Identify which cell holds the provided text, then report its [X, Y] central coordinate. 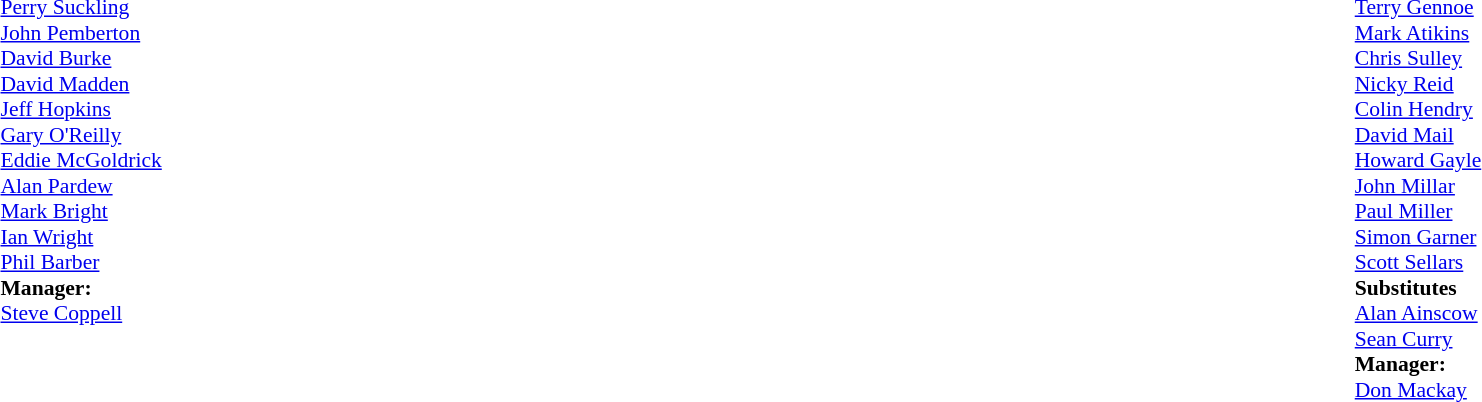
John Pemberton [80, 33]
Paul Miller [1418, 211]
David Madden [80, 84]
Steve Coppell [80, 313]
Howard Gayle [1418, 161]
Simon Garner [1418, 237]
John Millar [1418, 186]
David Mail [1418, 135]
Phil Barber [80, 263]
Jeff Hopkins [80, 109]
Alan Pardew [80, 186]
Ian Wright [80, 237]
Scott Sellars [1418, 263]
Sean Curry [1418, 339]
Substitutes [1418, 288]
Mark Bright [80, 211]
Colin Hendry [1418, 109]
Alan Ainscow [1418, 313]
Gary O'Reilly [80, 135]
David Burke [80, 59]
Mark Atikins [1418, 33]
Nicky Reid [1418, 84]
Eddie McGoldrick [80, 161]
Chris Sulley [1418, 59]
